Locate the cell with the specified text and output its (x, y) center coordinate. 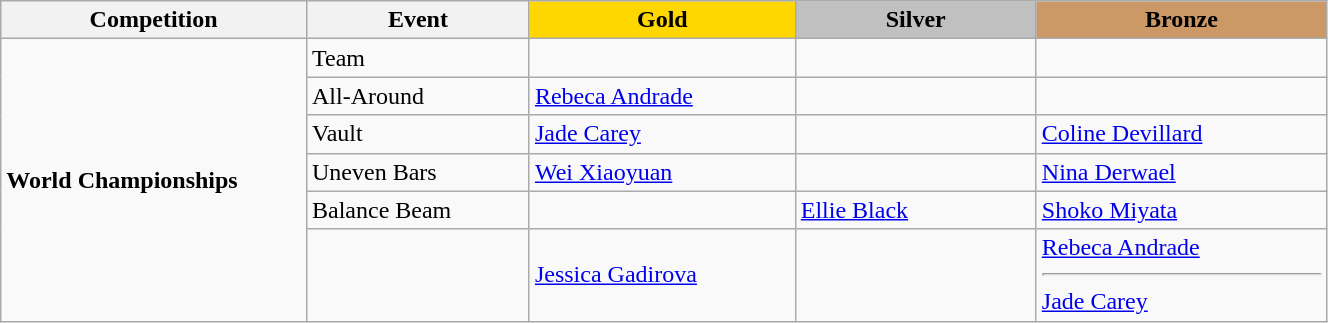
Vault (418, 134)
Shoko Miyata (1181, 210)
Silver (916, 20)
Team (418, 58)
Bronze (1181, 20)
Coline Devillard (1181, 134)
Nina Derwael (1181, 172)
World Championships (154, 180)
Jessica Gadirova (662, 275)
Jade Carey (662, 134)
All-Around (418, 96)
Wei Xiaoyuan (662, 172)
Ellie Black (916, 210)
Uneven Bars (418, 172)
Gold (662, 20)
Competition (154, 20)
Rebeca Andrade Jade Carey (1181, 275)
Event (418, 20)
Rebeca Andrade (662, 96)
Balance Beam (418, 210)
